Return the (x, y) coordinate for the center point of the cell that contains the specified text.  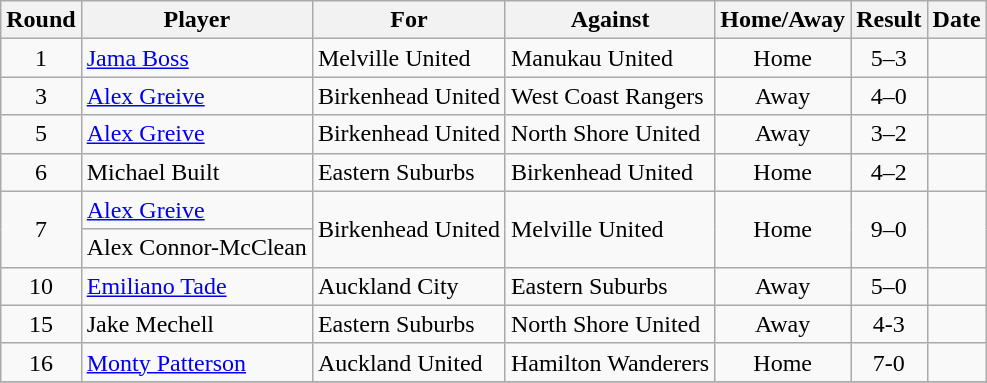
Home/Away (783, 20)
1 (41, 58)
Monty Patterson (196, 362)
Hamilton Wanderers (610, 362)
Round (41, 20)
7-0 (889, 362)
5–0 (889, 286)
15 (41, 324)
Jama Boss (196, 58)
Against (610, 20)
16 (41, 362)
3 (41, 96)
Emiliano Tade (196, 286)
5 (41, 134)
Auckland United (408, 362)
10 (41, 286)
Player (196, 20)
For (408, 20)
Auckland City (408, 286)
Michael Built (196, 172)
6 (41, 172)
4–2 (889, 172)
Jake Mechell (196, 324)
3–2 (889, 134)
West Coast Rangers (610, 96)
7 (41, 229)
9–0 (889, 229)
4–0 (889, 96)
Date (956, 20)
Result (889, 20)
Manukau United (610, 58)
4-3 (889, 324)
5–3 (889, 58)
Alex Connor-McClean (196, 248)
